Locate the cell with the specified text and output its [X, Y] center coordinate. 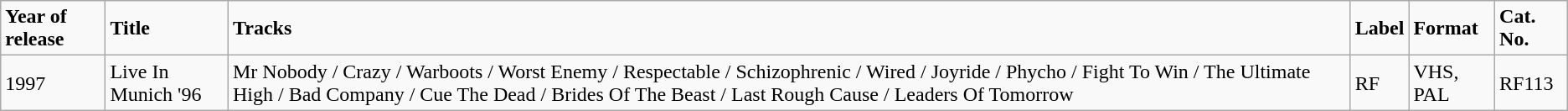
Live In Munich '96 [168, 82]
Year of release [54, 29]
1997 [54, 82]
Title [168, 29]
Cat. No. [1531, 29]
RF113 [1531, 82]
Format [1452, 29]
Label [1380, 29]
RF [1380, 82]
Tracks [789, 29]
VHS, PAL [1452, 82]
